Output the (X, Y) coordinate of the center of the cell containing the given text.  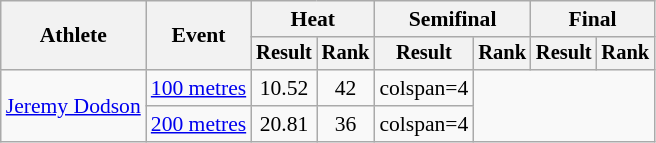
Heat (312, 19)
Final (592, 19)
42 (346, 88)
Athlete (74, 36)
Jeremy Dodson (74, 106)
36 (346, 124)
Event (198, 36)
20.81 (284, 124)
Semifinal (452, 19)
10.52 (284, 88)
200 metres (198, 124)
100 metres (198, 88)
